Search for the cell housing the specified text and yield its (x, y) center coordinate. 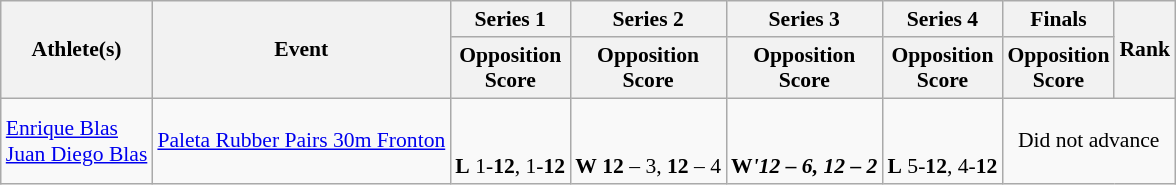
Series 4 (942, 19)
Finals (1058, 19)
Series 2 (648, 19)
Athlete(s) (77, 50)
Paleta Rubber Pairs 30m Fronton (301, 142)
Event (301, 50)
Rank (1144, 50)
L 5-12, 4-12 (942, 142)
W'12 – 6, 12 – 2 (804, 142)
L 1-12, 1-12 (510, 142)
Series 1 (510, 19)
Series 3 (804, 19)
Did not advance (1088, 142)
W 12 – 3, 12 – 4 (648, 142)
Enrique BlasJuan Diego Blas (77, 142)
